Scan for the cell matching the given text and deliver its (x, y) coordinate at center. 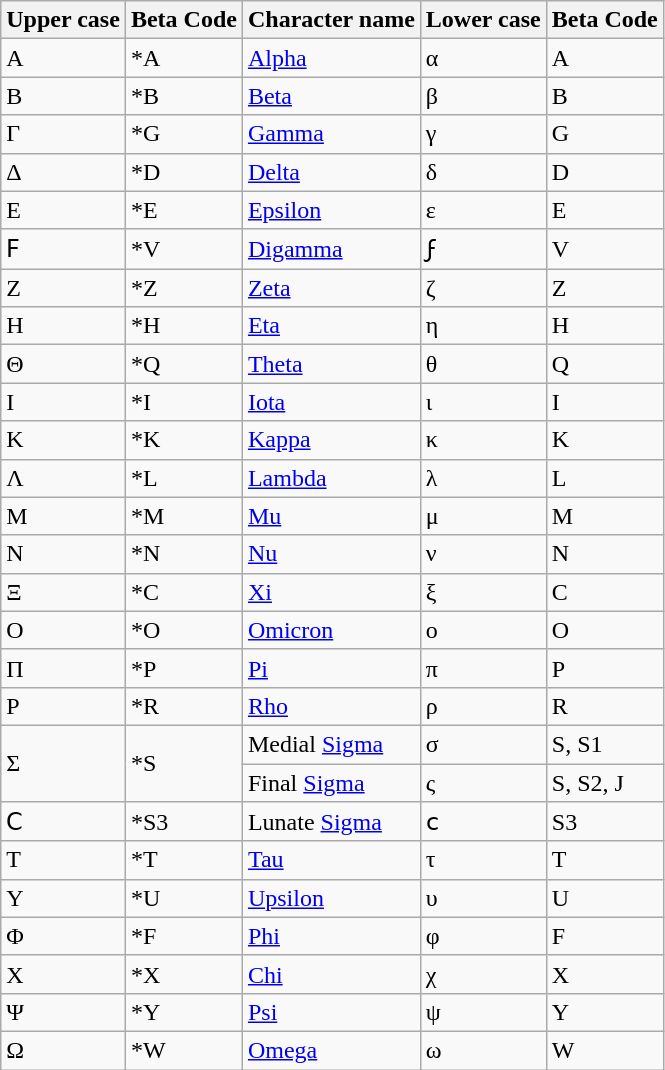
Phi (331, 936)
Σ (64, 763)
Xi (331, 592)
Theta (331, 364)
*V (184, 249)
γ (483, 134)
ι (483, 402)
Epsilon (331, 210)
*X (184, 974)
G (604, 134)
Ρ (64, 706)
Character name (331, 20)
Beta (331, 96)
Upsilon (331, 898)
Upper case (64, 20)
ϝ (483, 249)
*C (184, 592)
Λ (64, 478)
Δ (64, 172)
ν (483, 554)
*Q (184, 364)
*R (184, 706)
Mu (331, 516)
I (604, 402)
A (604, 58)
R (604, 706)
α (483, 58)
ϲ (483, 822)
*T (184, 860)
Θ (64, 364)
*W (184, 1050)
Η (64, 326)
*H (184, 326)
σ (483, 744)
Kappa (331, 440)
ο (483, 630)
Ξ (64, 592)
Φ (64, 936)
Lower case (483, 20)
ς (483, 783)
V (604, 249)
*B (184, 96)
υ (483, 898)
H (604, 326)
μ (483, 516)
λ (483, 478)
Γ (64, 134)
τ (483, 860)
*L (184, 478)
η (483, 326)
θ (483, 364)
*A (184, 58)
M (604, 516)
Τ (64, 860)
*Y (184, 1012)
ρ (483, 706)
Medial Sigma (331, 744)
Delta (331, 172)
*K (184, 440)
Χ (64, 974)
Ε (64, 210)
*Z (184, 288)
B (604, 96)
L (604, 478)
κ (483, 440)
Ζ (64, 288)
P (604, 668)
φ (483, 936)
Lambda (331, 478)
Υ (64, 898)
*D (184, 172)
K (604, 440)
Π (64, 668)
W (604, 1050)
E (604, 210)
S, S1 (604, 744)
Nu (331, 554)
O (604, 630)
Iota (331, 402)
*F (184, 936)
*U (184, 898)
U (604, 898)
β (483, 96)
Tau (331, 860)
*N (184, 554)
Ι (64, 402)
Α (64, 58)
S, S2, J (604, 783)
*S (184, 763)
ζ (483, 288)
*P (184, 668)
C (604, 592)
Y (604, 1012)
Digamma (331, 249)
*S3 (184, 822)
Ϲ (64, 822)
χ (483, 974)
Z (604, 288)
F (604, 936)
Psi (331, 1012)
ω (483, 1050)
Gamma (331, 134)
π (483, 668)
Chi (331, 974)
T (604, 860)
Pi (331, 668)
Zeta (331, 288)
Ψ (64, 1012)
Ϝ (64, 249)
Omega (331, 1050)
Ω (64, 1050)
N (604, 554)
ξ (483, 592)
Μ (64, 516)
ε (483, 210)
X (604, 974)
*G (184, 134)
*O (184, 630)
Rho (331, 706)
S3 (604, 822)
Ο (64, 630)
Omicron (331, 630)
δ (483, 172)
ψ (483, 1012)
Alpha (331, 58)
D (604, 172)
Lunate Sigma (331, 822)
Ν (64, 554)
*E (184, 210)
*I (184, 402)
Eta (331, 326)
Final Sigma (331, 783)
*M (184, 516)
Κ (64, 440)
Β (64, 96)
Q (604, 364)
